Extract the [X, Y] coordinate from the center of the cell holding the provided text.  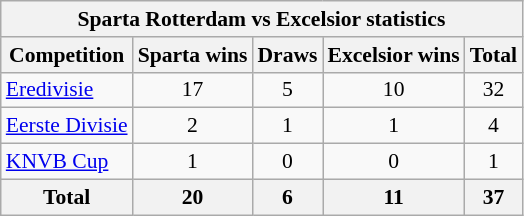
KNVB Cup [67, 162]
Eerste Divisie [67, 126]
4 [494, 126]
Competition [67, 55]
6 [287, 197]
32 [494, 90]
10 [394, 90]
Sparta Rotterdam vs Excelsior statistics [262, 19]
Eredivisie [67, 90]
Excelsior wins [394, 55]
2 [193, 126]
Sparta wins [193, 55]
11 [394, 197]
37 [494, 197]
5 [287, 90]
20 [193, 197]
Draws [287, 55]
17 [193, 90]
